For the text-containing cell, return its midpoint in (X, Y) coordinate format. 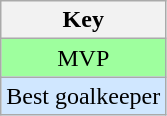
MVP (84, 58)
Key (84, 20)
Best goalkeeper (84, 96)
